Identify which cell holds the provided text, then report its [x, y] central coordinate. 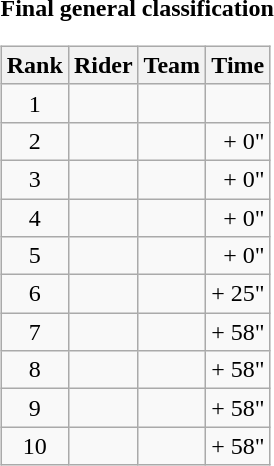
8 [34, 370]
4 [34, 217]
6 [34, 294]
5 [34, 256]
+ 25" [238, 294]
Team [172, 65]
2 [34, 141]
3 [34, 179]
9 [34, 408]
7 [34, 332]
Rider [103, 65]
Time [238, 65]
Rank [34, 65]
10 [34, 446]
1 [34, 103]
